Capture the cell that displays the provided text and extract its (X, Y) central coordinate. 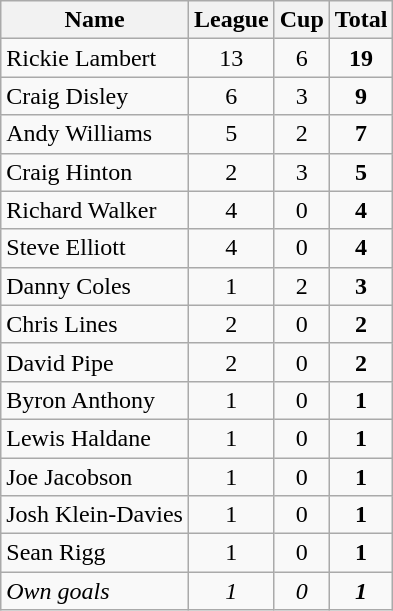
Byron Anthony (95, 400)
Name (95, 20)
Chris Lines (95, 324)
Own goals (95, 591)
Andy Williams (95, 134)
13 (231, 58)
Rickie Lambert (95, 58)
Steve Elliott (95, 248)
Lewis Haldane (95, 438)
19 (361, 58)
Richard Walker (95, 210)
Danny Coles (95, 286)
9 (361, 96)
Joe Jacobson (95, 477)
Total (361, 20)
Josh Klein-Davies (95, 515)
Sean Rigg (95, 553)
Craig Disley (95, 96)
David Pipe (95, 362)
League (231, 20)
Cup (302, 20)
7 (361, 134)
Craig Hinton (95, 172)
